Search for the cell housing the specified text and yield its (X, Y) center coordinate. 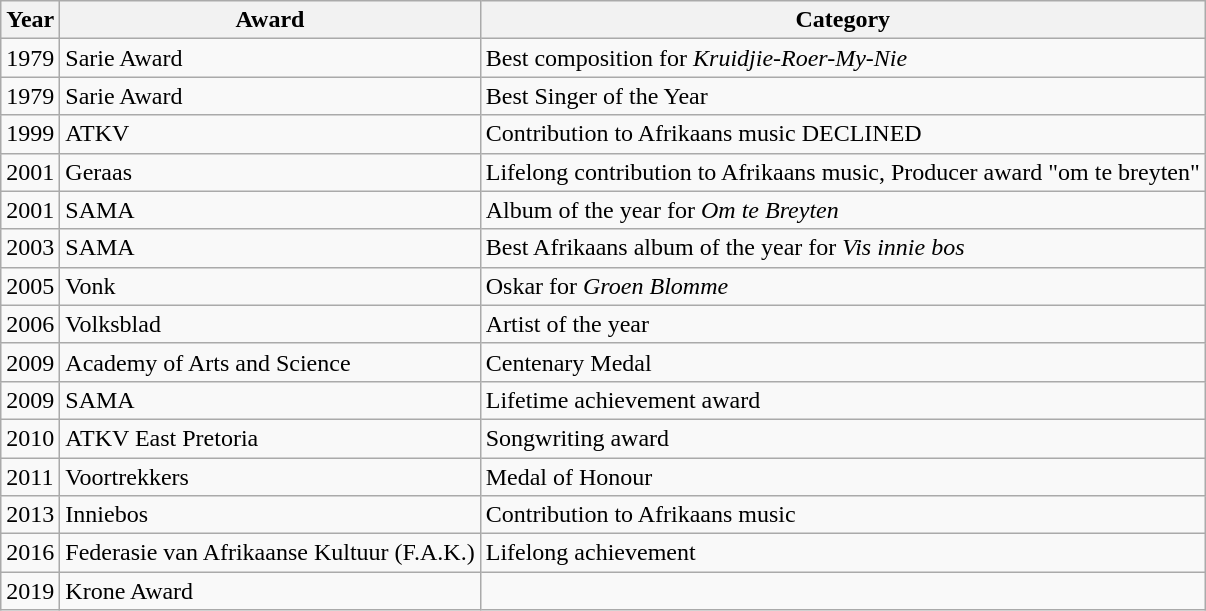
Lifelong achievement (842, 553)
Federasie van Afrikaanse Kultuur (F.A.K.) (270, 553)
Geraas (270, 172)
Artist of the year (842, 324)
Medal of Honour (842, 477)
Best composition for Kruidjie-Roer-My-Nie (842, 58)
Krone Award (270, 591)
Lifelong contribution to Afrikaans music, Producer award "om te breyten" (842, 172)
2016 (30, 553)
Contribution to Afrikaans music DECLINED (842, 134)
1999 (30, 134)
Category (842, 20)
2006 (30, 324)
2019 (30, 591)
Centenary Medal (842, 362)
2010 (30, 438)
Songwriting award (842, 438)
Best Singer of the Year (842, 96)
Lifetime achievement award (842, 400)
Best Afrikaans album of the year for Vis innie bos (842, 248)
2011 (30, 477)
Album of the year for Om te Breyten (842, 210)
Year (30, 20)
Award (270, 20)
Oskar for Groen Blomme (842, 286)
Academy of Arts and Science (270, 362)
Inniebos (270, 515)
2013 (30, 515)
2005 (30, 286)
Voortrekkers (270, 477)
ATKV East Pretoria (270, 438)
Vonk (270, 286)
ATKV (270, 134)
Volksblad (270, 324)
Contribution to Afrikaans music (842, 515)
2003 (30, 248)
